Determine the (X, Y) coordinate at the center of the cell enclosing the given text.  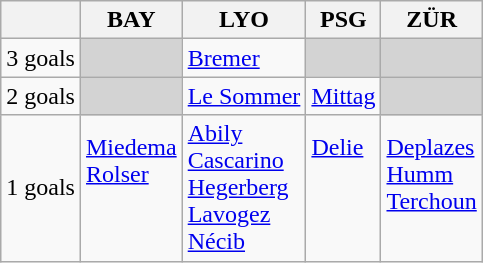
Mittag (344, 96)
Miedema Rolser (131, 188)
PSG (344, 20)
Abily Cascarino Hegerberg Lavogez Nécib (244, 188)
LYO (244, 20)
3 goals (41, 58)
Bremer (244, 58)
1 goals (41, 188)
Delie (344, 188)
BAY (131, 20)
Le Sommer (244, 96)
Deplazes Humm Terchoun (432, 188)
ZÜR (432, 20)
2 goals (41, 96)
